Extract the (X, Y) coordinate from the center of the cell holding the provided text.  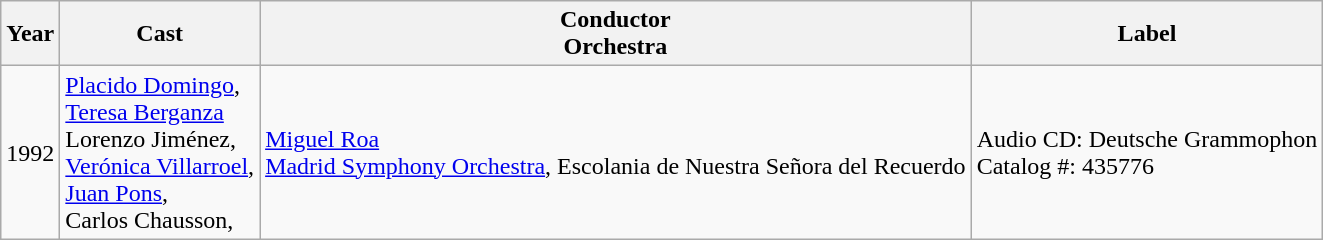
ConductorOrchestra (616, 34)
Cast (160, 34)
Placido Domingo,Teresa BerganzaLorenzo Jiménez,Verónica Villarroel,Juan Pons,Carlos Chausson, (160, 152)
Audio CD: Deutsche GrammophonCatalog #: 435776 (1147, 152)
Year (30, 34)
Label (1147, 34)
Miguel RoaMadrid Symphony Orchestra, Escolania de Nuestra Señora del Recuerdo (616, 152)
1992 (30, 152)
